Return the (X, Y) coordinate for the center point of the cell that contains the specified text.  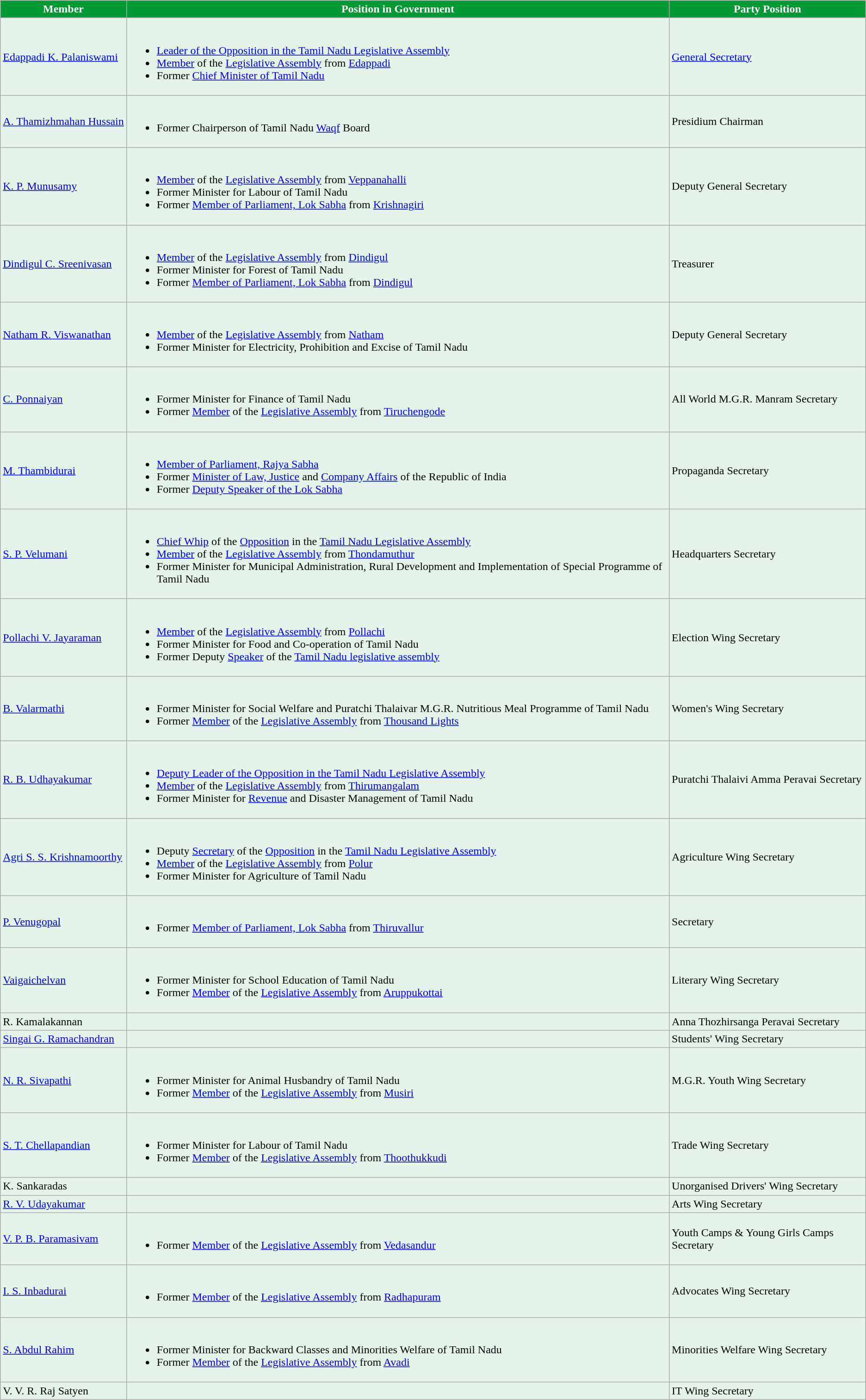
Advocates Wing Secretary (768, 1291)
Former Minister for Backward Classes and Minorities Welfare of Tamil NaduFormer Member of the Legislative Assembly from Avadi (398, 1350)
Natham R. Viswanathan (64, 335)
Party Position (768, 9)
Election Wing Secretary (768, 638)
Agriculture Wing Secretary (768, 857)
Former Member of Parliament, Lok Sabha from Thiruvallur (398, 922)
Vaigaichelvan (64, 980)
Former Minister for School Education of Tamil NaduFormer Member of the Legislative Assembly from Aruppukottai (398, 980)
K. Sankaradas (64, 1186)
R. B. Udhayakumar (64, 779)
I. S. Inbadurai (64, 1291)
Women's Wing Secretary (768, 708)
Literary Wing Secretary (768, 980)
Propaganda Secretary (768, 470)
S. T. Chellapandian (64, 1145)
V. V. R. Raj Satyen (64, 1391)
C. Ponnaiyan (64, 399)
Singai G. Ramachandran (64, 1039)
Agri S. S. Krishnamoorthy (64, 857)
All World M.G.R. Manram Secretary (768, 399)
Youth Camps & Young Girls Camps Secretary (768, 1239)
R. Kamalakannan (64, 1022)
Students' Wing Secretary (768, 1039)
S. P. Velumani (64, 554)
General Secretary (768, 56)
P. Venugopal (64, 922)
Member of Parliament, Rajya SabhaFormer Minister of Law, Justice and Company Affairs of the Republic of IndiaFormer Deputy Speaker of the Lok Sabha (398, 470)
Leader of the Opposition in the Tamil Nadu Legislative AssemblyMember of the Legislative Assembly from EdappadiFormer Chief Minister of Tamil Nadu (398, 56)
Arts Wing Secretary (768, 1204)
M.G.R. Youth Wing Secretary (768, 1080)
Headquarters Secretary (768, 554)
Puratchi Thalaivi Amma Peravai Secretary (768, 779)
Trade Wing Secretary (768, 1145)
Pollachi V. Jayaraman (64, 638)
Former Chairperson of Tamil Nadu Waqf Board (398, 121)
Position in Government (398, 9)
Anna Thozhirsanga Peravai Secretary (768, 1022)
Former Minister for Labour of Tamil NaduFormer Member of the Legislative Assembly from Thoothukkudi (398, 1145)
Member (64, 9)
Dindigul C. Sreenivasan (64, 264)
Former Member of the Legislative Assembly from Radhapuram (398, 1291)
Member of the Legislative Assembly from NathamFormer Minister for Electricity, Prohibition and Excise of Tamil Nadu (398, 335)
A. Thamizhmahan Hussain (64, 121)
M. Thambidurai (64, 470)
Unorganised Drivers' Wing Secretary (768, 1186)
Former Minister for Animal Husbandry of Tamil NaduFormer Member of the Legislative Assembly from Musiri (398, 1080)
IT Wing Secretary (768, 1391)
Treasurer (768, 264)
Edappadi K. Palaniswami (64, 56)
Member of the Legislative Assembly from DindigulFormer Minister for Forest of Tamil NaduFormer Member of Parliament, Lok Sabha from Dindigul (398, 264)
Minorities Welfare Wing Secretary (768, 1350)
B. Valarmathi (64, 708)
Secretary (768, 922)
R. V. Udayakumar (64, 1204)
Presidium Chairman (768, 121)
K. P. Munusamy (64, 186)
Former Member of the Legislative Assembly from Vedasandur (398, 1239)
N. R. Sivapathi (64, 1080)
V. P. B. Paramasivam (64, 1239)
S. Abdul Rahim (64, 1350)
Member of the Legislative Assembly from VeppanahalliFormer Minister for Labour of Tamil NaduFormer Member of Parliament, Lok Sabha from Krishnagiri (398, 186)
Former Minister for Finance of Tamil NaduFormer Member of the Legislative Assembly from Tiruchengode (398, 399)
